Return the [X, Y] coordinate for the center point of the cell that contains the specified text.  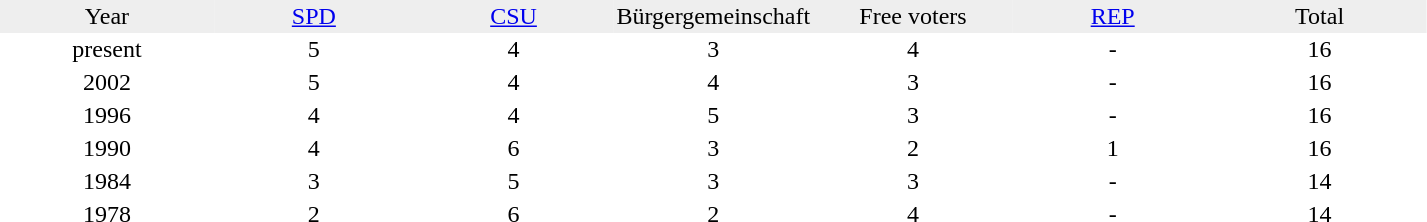
6 [514, 148]
CSU [514, 16]
Bürgergemeinschaft [713, 16]
1996 [107, 116]
Total [1320, 16]
REP [1113, 16]
2002 [107, 82]
1984 [107, 182]
14 [1320, 182]
Year [107, 16]
1990 [107, 148]
Free voters [913, 16]
SPD [314, 16]
2 [913, 148]
1 [1113, 148]
present [107, 50]
